Extract the [x, y] coordinate from the center of the cell holding the provided text.  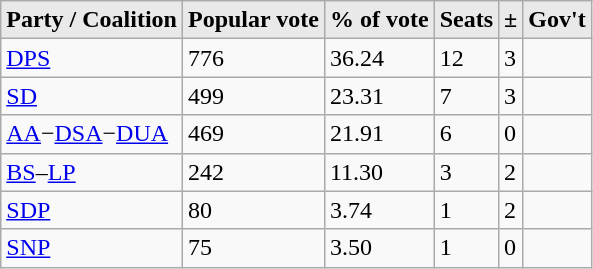
Popular vote [253, 20]
75 [253, 248]
% of vote [379, 20]
6 [466, 134]
BS–LP [92, 172]
469 [253, 134]
SD [92, 96]
SNP [92, 248]
499 [253, 96]
Party / Coalition [92, 20]
12 [466, 58]
± [511, 20]
7 [466, 96]
3.74 [379, 210]
11.30 [379, 172]
Gov't [557, 20]
242 [253, 172]
Seats [466, 20]
36.24 [379, 58]
SDP [92, 210]
21.91 [379, 134]
3.50 [379, 248]
23.31 [379, 96]
776 [253, 58]
DPS [92, 58]
AA−DSA−DUA [92, 134]
80 [253, 210]
